Search for the cell housing the specified text and yield its [x, y] center coordinate. 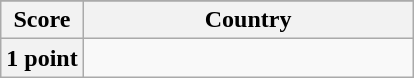
Score [42, 20]
1 point [42, 58]
Country [248, 20]
